Identify which cell holds the provided text, then report its (x, y) central coordinate. 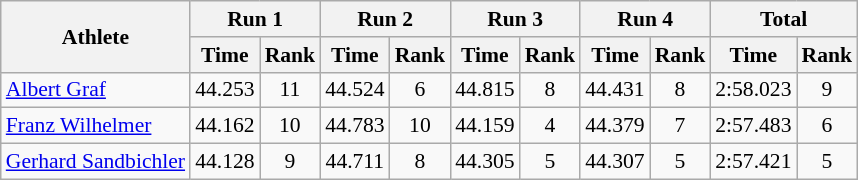
Run 1 (255, 19)
4 (550, 126)
44.162 (224, 126)
44.783 (354, 126)
44.253 (224, 90)
44.307 (614, 162)
44.524 (354, 90)
Franz Wilhelmer (96, 126)
Albert Graf (96, 90)
44.379 (614, 126)
7 (680, 126)
Gerhard Sandbichler (96, 162)
Run 2 (385, 19)
Athlete (96, 36)
44.305 (484, 162)
44.159 (484, 126)
Run 4 (645, 19)
2:57.483 (753, 126)
44.711 (354, 162)
11 (290, 90)
2:58.023 (753, 90)
44.431 (614, 90)
44.128 (224, 162)
Run 3 (515, 19)
44.815 (484, 90)
Total (784, 19)
2:57.421 (753, 162)
